Locate the cell with the specified text and output its (X, Y) center coordinate. 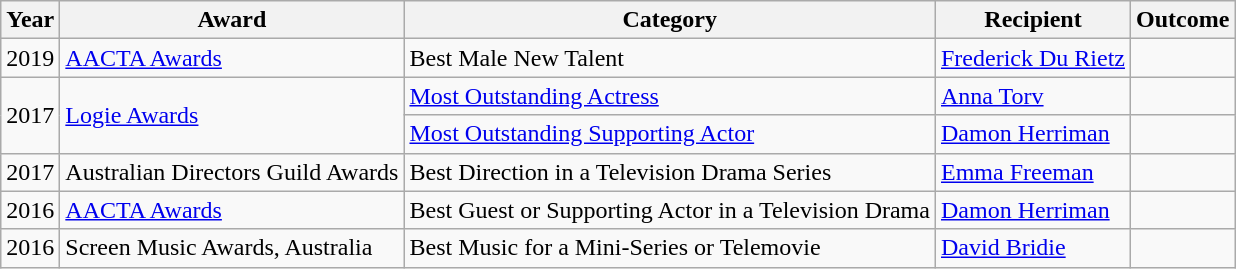
2019 (30, 58)
Emma Freeman (1032, 172)
Award (232, 20)
Year (30, 20)
Category (670, 20)
Screen Music Awards, Australia (232, 248)
Most Outstanding Supporting Actor (670, 134)
Best Guest or Supporting Actor in a Television Drama (670, 210)
Outcome (1182, 20)
Best Male New Talent (670, 58)
Best Music for a Mini-Series or Telemovie (670, 248)
Best Direction in a Television Drama Series (670, 172)
Most Outstanding Actress (670, 96)
David Bridie (1032, 248)
Logie Awards (232, 115)
Anna Torv (1032, 96)
Australian Directors Guild Awards (232, 172)
Frederick Du Rietz (1032, 58)
Recipient (1032, 20)
